Output the (X, Y) coordinate of the center of the cell containing the given text.  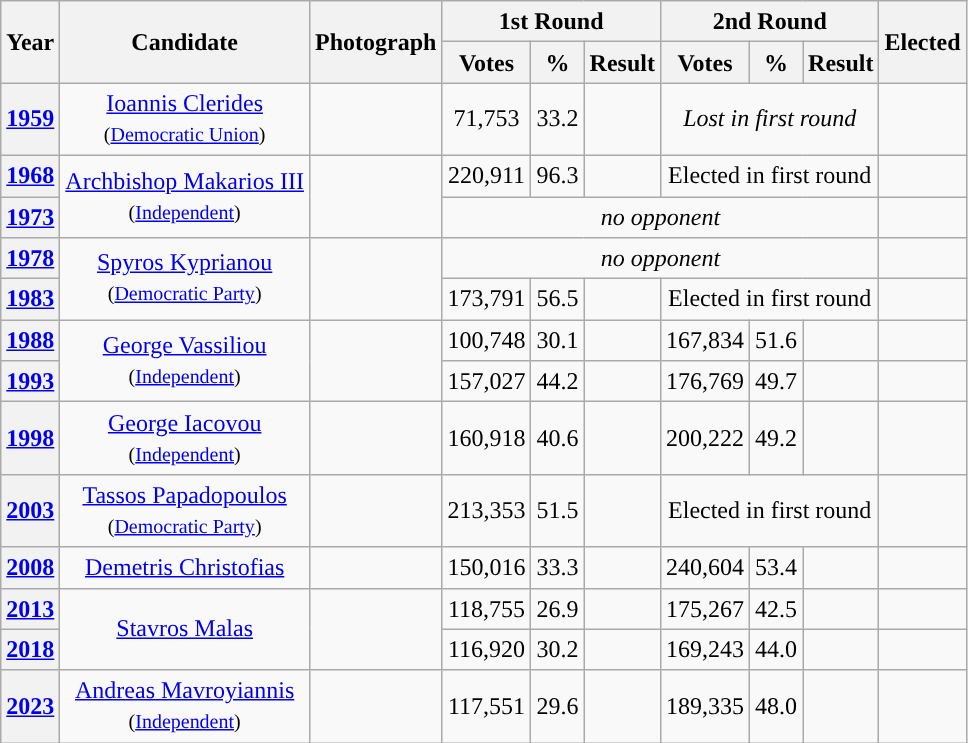
189,335 (704, 706)
Year (30, 42)
213,353 (486, 510)
Andreas Mavroyiannis(Independent) (185, 706)
Spyros Kyprianou(Democratic Party) (185, 279)
33.2 (558, 120)
2018 (30, 650)
29.6 (558, 706)
220,911 (486, 176)
Archbishop Makarios III(Independent) (185, 196)
56.5 (558, 300)
30.1 (558, 340)
1st Round (552, 22)
Photograph (375, 42)
2nd Round (770, 22)
30.2 (558, 650)
44.2 (558, 382)
200,222 (704, 438)
2013 (30, 608)
240,604 (704, 568)
1988 (30, 340)
71,753 (486, 120)
53.4 (776, 568)
Ioannis Clerides(Democratic Union) (185, 120)
176,769 (704, 382)
160,918 (486, 438)
157,027 (486, 382)
2008 (30, 568)
48.0 (776, 706)
44.0 (776, 650)
117,551 (486, 706)
169,243 (704, 650)
51.6 (776, 340)
49.2 (776, 438)
Elected (922, 42)
42.5 (776, 608)
1998 (30, 438)
33.3 (558, 568)
1959 (30, 120)
173,791 (486, 300)
100,748 (486, 340)
40.6 (558, 438)
Stavros Malas (185, 629)
96.3 (558, 176)
175,267 (704, 608)
118,755 (486, 608)
Candidate (185, 42)
1973 (30, 216)
116,920 (486, 650)
26.9 (558, 608)
George Vassiliou(Independent) (185, 361)
2023 (30, 706)
George Iacovou(Independent) (185, 438)
Tassos Papadopoulos(Democratic Party) (185, 510)
51.5 (558, 510)
49.7 (776, 382)
1968 (30, 176)
150,016 (486, 568)
167,834 (704, 340)
1983 (30, 300)
1978 (30, 258)
Demetris Christofias (185, 568)
2003 (30, 510)
Lost in first round (770, 120)
1993 (30, 382)
